For the text-containing cell, return its midpoint in [x, y] coordinate format. 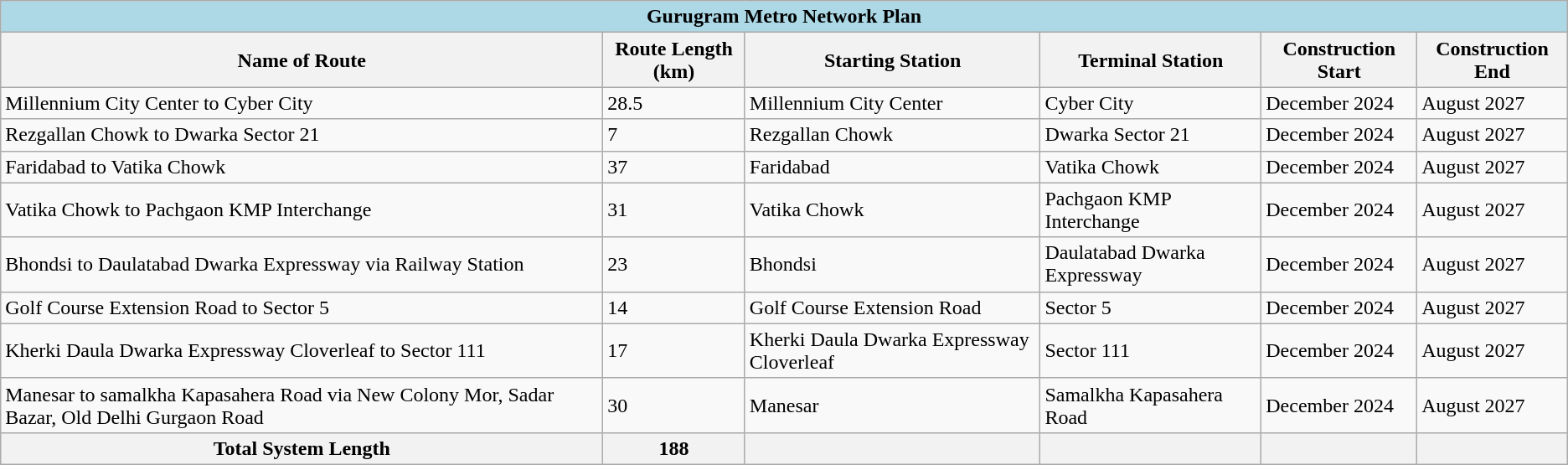
28.5 [674, 103]
188 [674, 448]
Golf Course Extension Road [893, 307]
Faridabad to Vatika Chowk [302, 167]
Sector 111 [1151, 350]
37 [674, 167]
Total System Length [302, 448]
Gurugram Metro Network Plan [784, 17]
Starting Station [893, 60]
Rezgallan Chowk to Dwarka Sector 21 [302, 135]
Manesar to samalkha Kapasahera Road via New Colony Mor, Sadar Bazar, Old Delhi Gurgaon Road [302, 406]
Daulatabad Dwarka Expressway [1151, 265]
Kherki Daula Dwarka Expressway Cloverleaf to Sector 111 [302, 350]
Dwarka Sector 21 [1151, 135]
31 [674, 209]
Millennium City Center to Cyber City [302, 103]
Faridabad [893, 167]
Terminal Station [1151, 60]
Rezgallan Chowk [893, 135]
Kherki Daula Dwarka Expressway Cloverleaf [893, 350]
Construction End [1493, 60]
23 [674, 265]
Construction Start [1339, 60]
7 [674, 135]
17 [674, 350]
Sector 5 [1151, 307]
Millennium City Center [893, 103]
Vatika Chowk to Pachgaon KMP Interchange [302, 209]
Route Length (km) [674, 60]
14 [674, 307]
Samalkha Kapasahera Road [1151, 406]
Cyber City [1151, 103]
Name of Route [302, 60]
30 [674, 406]
Golf Course Extension Road to Sector 5 [302, 307]
Bhondsi [893, 265]
Bhondsi to Daulatabad Dwarka Expressway via Railway Station [302, 265]
Manesar [893, 406]
Pachgaon KMP Interchange [1151, 209]
